From the cell containing the given text, extract its center point as [x, y] coordinate. 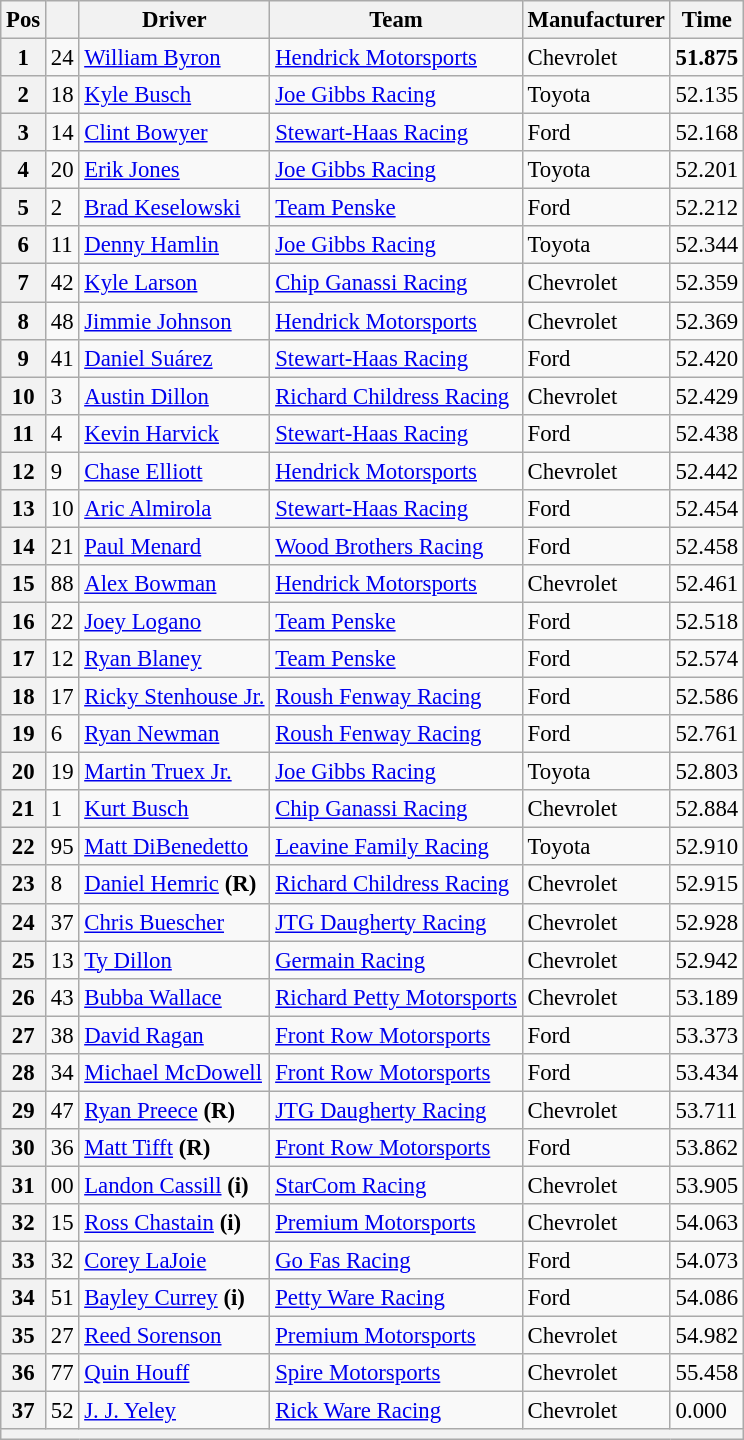
Spire Motorsports [396, 1373]
00 [62, 1185]
Ty Dillon [174, 960]
52.344 [706, 245]
Bubba Wallace [174, 997]
52.910 [706, 847]
Erik Jones [174, 170]
52.942 [706, 960]
41 [62, 358]
7 [24, 283]
29 [24, 1110]
26 [24, 997]
William Byron [174, 58]
51 [62, 1298]
54.982 [706, 1336]
52.201 [706, 170]
52.803 [706, 772]
Bayley Currey (i) [174, 1298]
28 [24, 1073]
54.073 [706, 1261]
Kyle Busch [174, 95]
Joey Logano [174, 621]
52.458 [706, 546]
88 [62, 584]
47 [62, 1110]
Chris Buescher [174, 922]
Clint Bowyer [174, 133]
Daniel Hemric (R) [174, 885]
Reed Sorenson [174, 1336]
Michael McDowell [174, 1073]
Manufacturer [596, 20]
31 [24, 1185]
53.434 [706, 1073]
Pos [24, 20]
Matt DiBenedetto [174, 847]
52.168 [706, 133]
35 [24, 1336]
StarCom Racing [396, 1185]
51.875 [706, 58]
52.884 [706, 809]
52.915 [706, 885]
52.429 [706, 396]
5 [24, 208]
Daniel Suárez [174, 358]
Richard Petty Motorsports [396, 997]
53.711 [706, 1110]
52.928 [706, 922]
Ryan Newman [174, 734]
52.454 [706, 509]
Germain Racing [396, 960]
48 [62, 321]
52.574 [706, 659]
Jimmie Johnson [174, 321]
Time [706, 20]
Martin Truex Jr. [174, 772]
52 [62, 1411]
Aric Almirola [174, 509]
Denny Hamlin [174, 245]
Kevin Harvick [174, 433]
Kyle Larson [174, 283]
Wood Brothers Racing [396, 546]
Corey LaJoie [174, 1261]
David Ragan [174, 1035]
0.000 [706, 1411]
Petty Ware Racing [396, 1298]
52.135 [706, 95]
43 [62, 997]
42 [62, 283]
52.518 [706, 621]
38 [62, 1035]
Driver [174, 20]
52.359 [706, 283]
Rick Ware Racing [396, 1411]
Ross Chastain (i) [174, 1223]
Brad Keselowski [174, 208]
52.369 [706, 321]
Leavine Family Racing [396, 847]
J. J. Yeley [174, 1411]
Alex Bowman [174, 584]
Quin Houff [174, 1373]
Ricky Stenhouse Jr. [174, 697]
23 [24, 885]
95 [62, 847]
52.438 [706, 433]
52.461 [706, 584]
53.862 [706, 1148]
53.189 [706, 997]
54.086 [706, 1298]
53.905 [706, 1185]
52.212 [706, 208]
Austin Dillon [174, 396]
Chase Elliott [174, 471]
52.420 [706, 358]
Ryan Preece (R) [174, 1110]
Paul Menard [174, 546]
Ryan Blaney [174, 659]
55.458 [706, 1373]
30 [24, 1148]
54.063 [706, 1223]
25 [24, 960]
77 [62, 1373]
52.761 [706, 734]
53.373 [706, 1035]
16 [24, 621]
Kurt Busch [174, 809]
Go Fas Racing [396, 1261]
Team [396, 20]
Landon Cassill (i) [174, 1185]
33 [24, 1261]
Matt Tifft (R) [174, 1148]
52.586 [706, 697]
52.442 [706, 471]
